Scan for the cell matching the given text and deliver its (X, Y) coordinate at center. 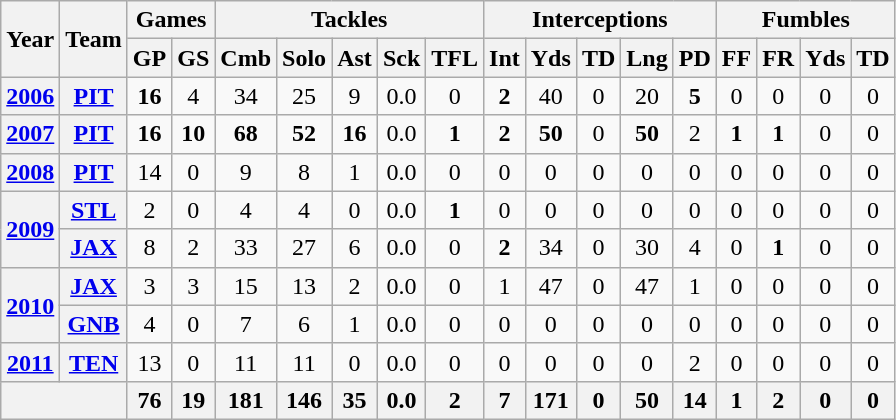
Tackles (350, 20)
Int (505, 58)
35 (355, 400)
Games (170, 20)
171 (550, 400)
STL (94, 210)
Cmb (246, 58)
20 (647, 96)
2011 (30, 362)
FR (778, 58)
25 (304, 96)
68 (246, 134)
181 (246, 400)
2007 (30, 134)
5 (694, 96)
Solo (304, 58)
40 (550, 96)
PD (694, 58)
76 (149, 400)
Lng (647, 58)
52 (304, 134)
19 (194, 400)
GP (149, 58)
10 (194, 134)
33 (246, 248)
146 (304, 400)
2008 (30, 172)
Team (94, 39)
27 (304, 248)
TFL (455, 58)
TEN (94, 362)
2009 (30, 229)
Fumbles (806, 20)
Interceptions (600, 20)
2006 (30, 96)
2010 (30, 305)
Year (30, 39)
Sck (401, 58)
GNB (94, 324)
30 (647, 248)
FF (736, 58)
Ast (355, 58)
15 (246, 286)
GS (194, 58)
